Pinpoint the cell where the given text exists, returning its [x, y] midpoint coordinate. 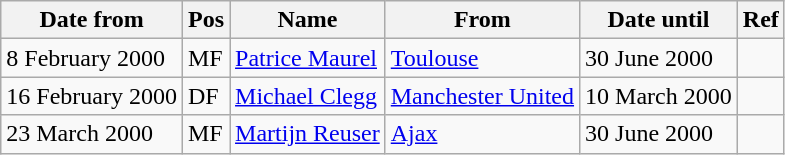
Michael Clegg [308, 96]
10 March 2000 [659, 96]
Martijn Reuser [308, 134]
From [482, 20]
23 March 2000 [92, 134]
8 February 2000 [92, 58]
Date until [659, 20]
Date from [92, 20]
Name [308, 20]
Toulouse [482, 58]
16 February 2000 [92, 96]
Patrice Maurel [308, 58]
Ajax [482, 134]
Ref [760, 20]
Manchester United [482, 96]
DF [206, 96]
Pos [206, 20]
